Output the [X, Y] coordinate of the center of the cell containing the given text.  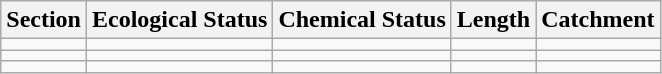
Chemical Status [362, 20]
Catchment [598, 20]
Ecological Status [179, 20]
Section [44, 20]
Length [493, 20]
